Return [X, Y] of the center of cell containing provided text 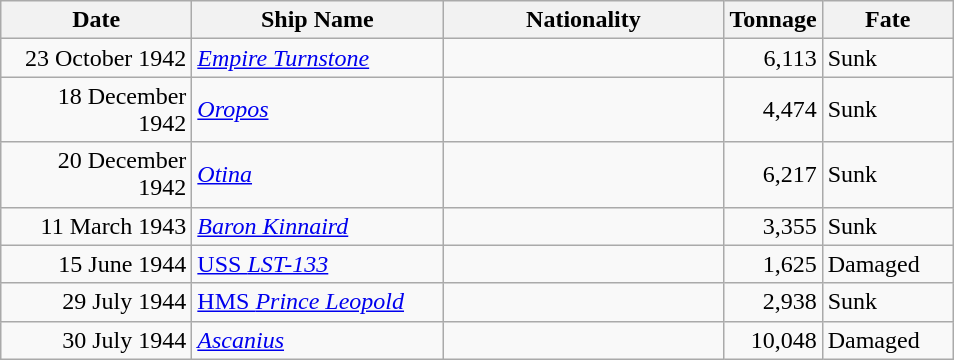
USS LST-133 [318, 264]
30 July 1944 [96, 340]
10,048 [773, 340]
Date [96, 20]
Baron Kinnaird [318, 226]
4,474 [773, 110]
1,625 [773, 264]
Empire Turnstone [318, 58]
Tonnage [773, 20]
29 July 1944 [96, 302]
HMS Prince Leopold [318, 302]
3,355 [773, 226]
Oropos [318, 110]
11 March 1943 [96, 226]
6,217 [773, 174]
Ascanius [318, 340]
Ship Name [318, 20]
Otina [318, 174]
20 December 1942 [96, 174]
23 October 1942 [96, 58]
18 December 1942 [96, 110]
2,938 [773, 302]
Nationality [584, 20]
15 June 1944 [96, 264]
6,113 [773, 58]
Fate [888, 20]
